Identify which cell holds the provided text, then report its (x, y) central coordinate. 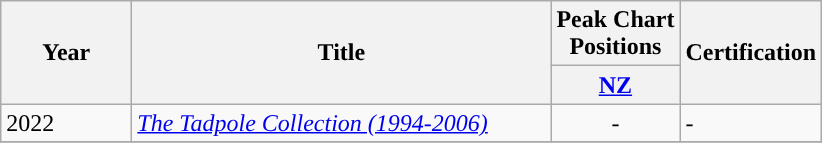
2022 (66, 123)
Certification (751, 52)
Year (66, 52)
NZ (616, 85)
Peak ChartPositions (616, 34)
Title (342, 52)
The Tadpole Collection (1994-2006) (342, 123)
